Extract the (x, y) coordinate from the center of the cell holding the provided text.  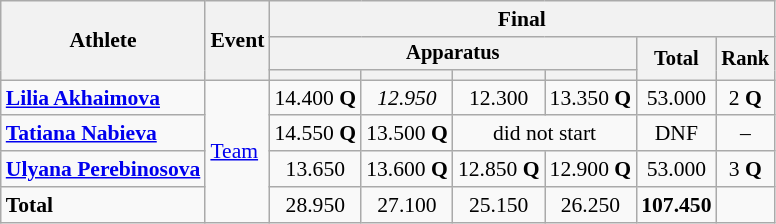
12.950 (407, 98)
Athlete (104, 40)
– (746, 134)
27.100 (407, 205)
13.650 (315, 169)
13.600 Q (407, 169)
26.250 (591, 205)
Apparatus (452, 54)
did not start (544, 134)
DNF (676, 134)
Lilia Akhaimova (104, 98)
14.550 Q (315, 134)
Event (237, 40)
3 Q (746, 169)
Final (522, 19)
12.850 Q (499, 169)
2 Q (746, 98)
13.500 Q (407, 134)
Team (237, 151)
Tatiana Nabieva (104, 134)
12.900 Q (591, 169)
107.450 (676, 205)
Rank (746, 58)
14.400 Q (315, 98)
13.350 Q (591, 98)
Ulyana Perebinosova (104, 169)
12.300 (499, 98)
28.950 (315, 205)
25.150 (499, 205)
